Return the (X, Y) coordinate for the center point of the cell that contains the specified text.  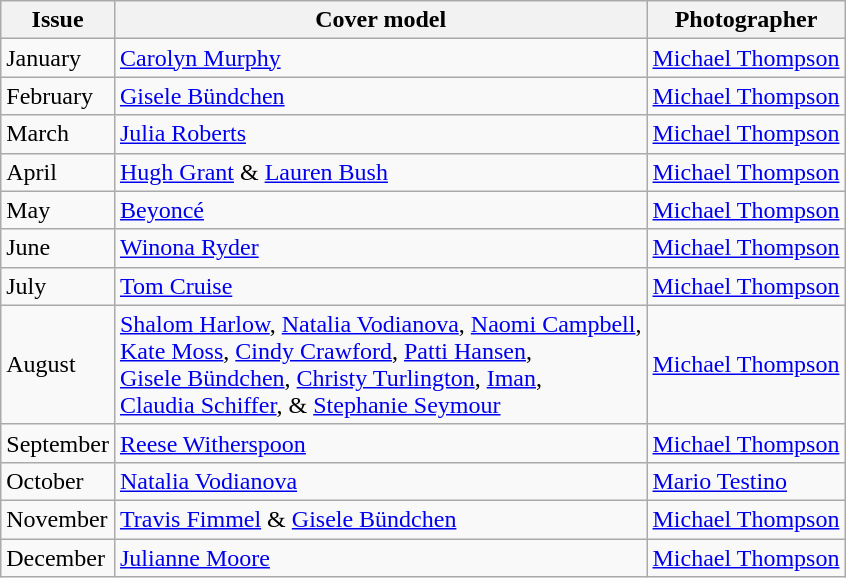
April (58, 172)
November (58, 519)
Tom Cruise (380, 286)
Photographer (746, 20)
June (58, 248)
Julianne Moore (380, 557)
Beyoncé (380, 210)
January (58, 58)
Reese Witherspoon (380, 443)
Carolyn Murphy (380, 58)
March (58, 134)
February (58, 96)
Cover model (380, 20)
May (58, 210)
Winona Ryder (380, 248)
Travis Fimmel & Gisele Bündchen (380, 519)
Hugh Grant & Lauren Bush (380, 172)
Julia Roberts (380, 134)
Natalia Vodianova (380, 481)
July (58, 286)
August (58, 364)
Gisele Bündchen (380, 96)
December (58, 557)
Issue (58, 20)
September (58, 443)
October (58, 481)
Mario Testino (746, 481)
